Detect which cell encompasses the target text, then output its (x, y) center coordinate. 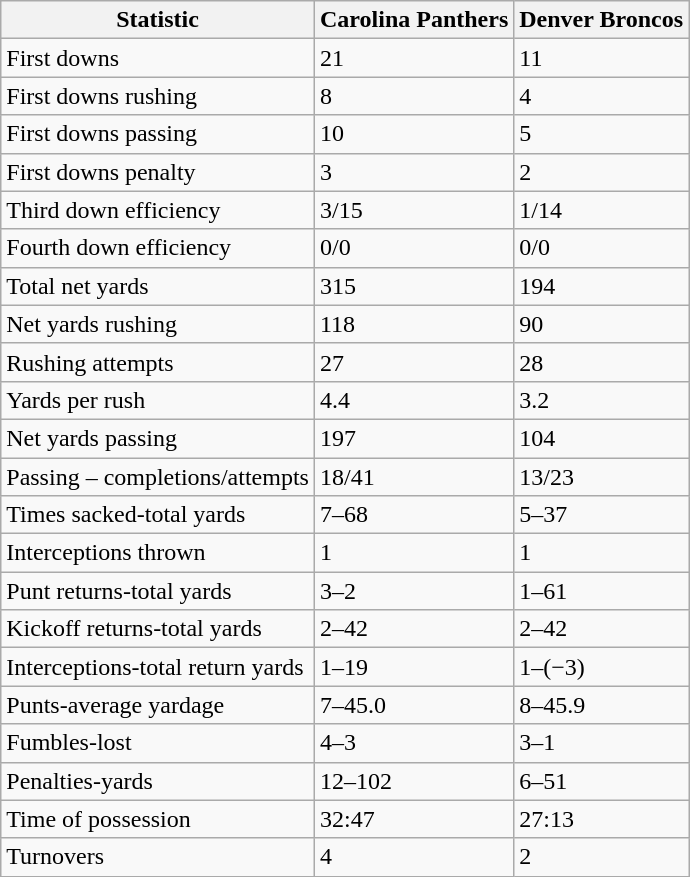
Net yards passing (158, 438)
First downs rushing (158, 96)
5–37 (602, 515)
27:13 (602, 819)
Net yards rushing (158, 324)
1–19 (414, 667)
1–(−3) (602, 667)
First downs (158, 58)
4.4 (414, 400)
8–45.9 (602, 705)
3/15 (414, 210)
Time of possession (158, 819)
Fumbles-lost (158, 743)
Passing – completions/attempts (158, 477)
21 (414, 58)
12–102 (414, 781)
Carolina Panthers (414, 20)
8 (414, 96)
32:47 (414, 819)
Total net yards (158, 286)
7–45.0 (414, 705)
Rushing attempts (158, 362)
First downs penalty (158, 172)
Denver Broncos (602, 20)
3.2 (602, 400)
6–51 (602, 781)
Statistic (158, 20)
Yards per rush (158, 400)
28 (602, 362)
315 (414, 286)
5 (602, 134)
118 (414, 324)
Interceptions-total return yards (158, 667)
Turnovers (158, 857)
Kickoff returns-total yards (158, 629)
13/23 (602, 477)
Punts-average yardage (158, 705)
Fourth down efficiency (158, 248)
194 (602, 286)
7–68 (414, 515)
3–2 (414, 591)
Third down efficiency (158, 210)
1/14 (602, 210)
Times sacked-total yards (158, 515)
4–3 (414, 743)
11 (602, 58)
18/41 (414, 477)
First downs passing (158, 134)
Penalties-yards (158, 781)
104 (602, 438)
3 (414, 172)
90 (602, 324)
27 (414, 362)
Punt returns-total yards (158, 591)
10 (414, 134)
197 (414, 438)
1–61 (602, 591)
Interceptions thrown (158, 553)
3–1 (602, 743)
